Locate the cell with the specified text and output its [X, Y] center coordinate. 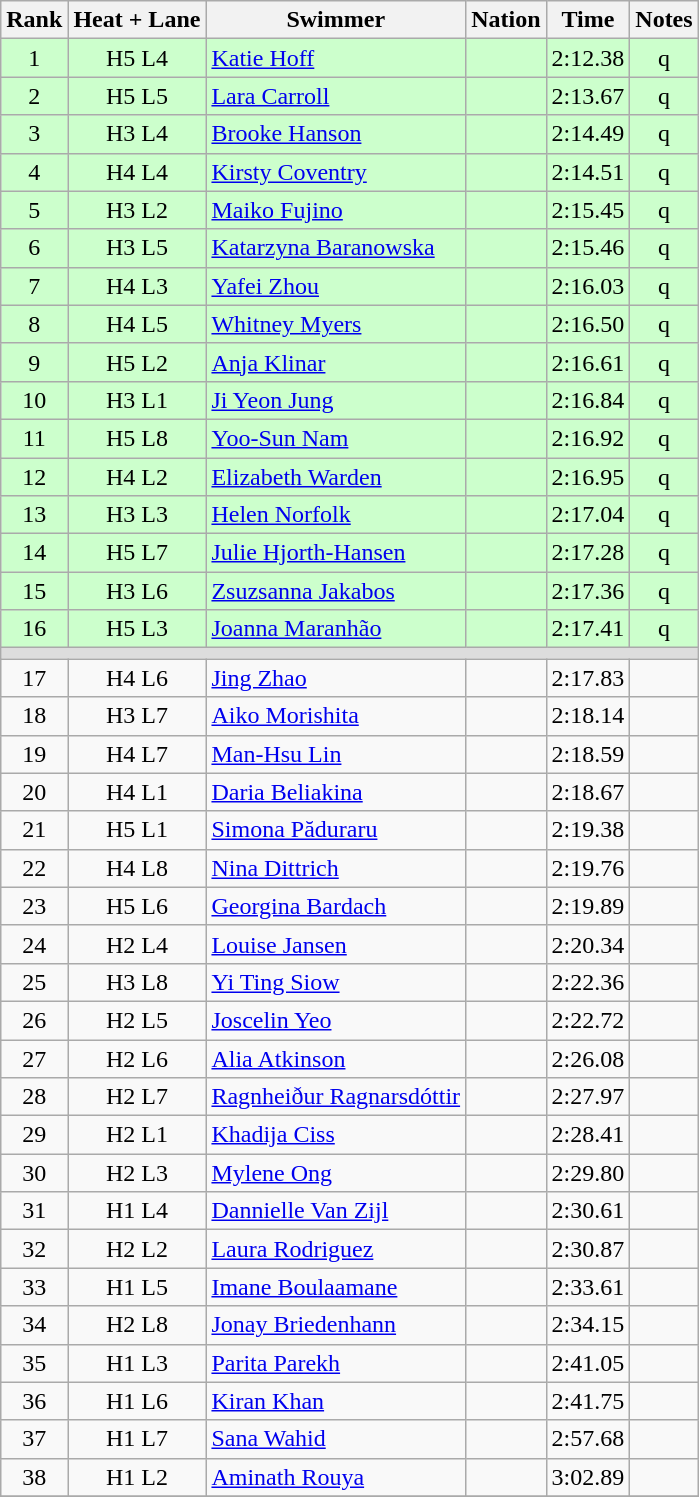
22 [34, 868]
H2 L7 [137, 1097]
Joscelin Yeo [336, 1020]
Alia Atkinson [336, 1059]
2:34.15 [588, 1325]
H4 L7 [137, 754]
Notes [664, 20]
H2 L1 [137, 1135]
2:18.67 [588, 792]
Ji Yeon Jung [336, 400]
2:16.50 [588, 324]
2:12.38 [588, 58]
Kiran Khan [336, 1401]
2:41.05 [588, 1363]
H2 L3 [137, 1173]
2:17.83 [588, 678]
Joanna Maranhão [336, 629]
2:27.97 [588, 1097]
H5 L5 [137, 96]
H3 L6 [137, 591]
10 [34, 400]
H5 L4 [137, 58]
H2 L2 [137, 1249]
H4 L6 [137, 678]
18 [34, 716]
28 [34, 1097]
Lara Carroll [336, 96]
2:22.36 [588, 982]
2:14.51 [588, 172]
2:26.08 [588, 1059]
2:20.34 [588, 944]
Ragnheiður Ragnarsdóttir [336, 1097]
35 [34, 1363]
Sana Wahid [336, 1439]
36 [34, 1401]
2:17.28 [588, 553]
Georgina Bardach [336, 906]
Yafei Zhou [336, 286]
14 [34, 553]
20 [34, 792]
Dannielle Van Zijl [336, 1211]
H5 L1 [137, 830]
Julie Hjorth-Hansen [336, 553]
Helen Norfolk [336, 515]
2:30.87 [588, 1249]
H1 L6 [137, 1401]
12 [34, 477]
Anja Klinar [336, 362]
38 [34, 1477]
Mylene Ong [336, 1173]
27 [34, 1059]
19 [34, 754]
2:17.04 [588, 515]
2:16.61 [588, 362]
H3 L7 [137, 716]
H1 L5 [137, 1287]
Maiko Fujino [336, 210]
2:19.76 [588, 868]
H3 L1 [137, 400]
Imane Boulaamane [336, 1287]
2:16.92 [588, 438]
H4 L8 [137, 868]
H3 L3 [137, 515]
3 [34, 134]
H4 L1 [137, 792]
Katarzyna Baranowska [336, 248]
26 [34, 1020]
2:13.67 [588, 96]
1 [34, 58]
Khadija Ciss [336, 1135]
6 [34, 248]
H1 L3 [137, 1363]
Nina Dittrich [336, 868]
2:16.03 [588, 286]
2:18.59 [588, 754]
7 [34, 286]
Simona Păduraru [336, 830]
30 [34, 1173]
2:15.46 [588, 248]
H1 L7 [137, 1439]
37 [34, 1439]
Rank [34, 20]
2:19.89 [588, 906]
H1 L2 [137, 1477]
4 [34, 172]
34 [34, 1325]
2:29.80 [588, 1173]
Elizabeth Warden [336, 477]
Man-Hsu Lin [336, 754]
H2 L6 [137, 1059]
Jing Zhao [336, 678]
24 [34, 944]
8 [34, 324]
31 [34, 1211]
Aiko Morishita [336, 716]
16 [34, 629]
2:41.75 [588, 1401]
2:18.14 [588, 716]
Zsuzsanna Jakabos [336, 591]
2:15.45 [588, 210]
15 [34, 591]
H2 L5 [137, 1020]
Laura Rodriguez [336, 1249]
Heat + Lane [137, 20]
13 [34, 515]
2:19.38 [588, 830]
5 [34, 210]
Swimmer [336, 20]
Jonay Briedenhann [336, 1325]
H4 L2 [137, 477]
H3 L4 [137, 134]
2:16.95 [588, 477]
2:57.68 [588, 1439]
H3 L2 [137, 210]
Parita Parekh [336, 1363]
25 [34, 982]
H5 L3 [137, 629]
2:30.61 [588, 1211]
2:28.41 [588, 1135]
23 [34, 906]
17 [34, 678]
Katie Hoff [336, 58]
Whitney Myers [336, 324]
H2 L4 [137, 944]
Aminath Rouya [336, 1477]
H4 L4 [137, 172]
2:17.41 [588, 629]
Yi Ting Siow [336, 982]
3:02.89 [588, 1477]
H1 L4 [137, 1211]
2:33.61 [588, 1287]
11 [34, 438]
9 [34, 362]
H2 L8 [137, 1325]
Brooke Hanson [336, 134]
Louise Jansen [336, 944]
2:16.84 [588, 400]
H5 L7 [137, 553]
Nation [506, 20]
2:17.36 [588, 591]
2:22.72 [588, 1020]
H3 L8 [137, 982]
32 [34, 1249]
H5 L6 [137, 906]
29 [34, 1135]
2 [34, 96]
H3 L5 [137, 248]
Kirsty Coventry [336, 172]
Yoo-Sun Nam [336, 438]
H4 L3 [137, 286]
H5 L2 [137, 362]
H4 L5 [137, 324]
2:14.49 [588, 134]
Time [588, 20]
H5 L8 [137, 438]
Daria Beliakina [336, 792]
21 [34, 830]
33 [34, 1287]
